Detect which cell encompasses the target text, then output its (X, Y) center coordinate. 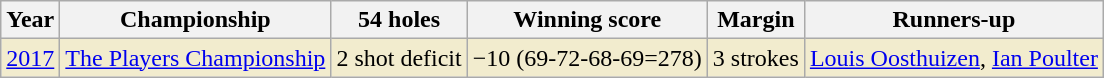
Louis Oosthuizen, Ian Poulter (954, 58)
Margin (756, 20)
−10 (69-72-68-69=278) (587, 58)
Year (30, 20)
Championship (196, 20)
2 shot deficit (399, 58)
54 holes (399, 20)
2017 (30, 58)
Runners-up (954, 20)
Winning score (587, 20)
The Players Championship (196, 58)
3 strokes (756, 58)
